Determine the [x, y] coordinate at the center of the cell enclosing the given text.  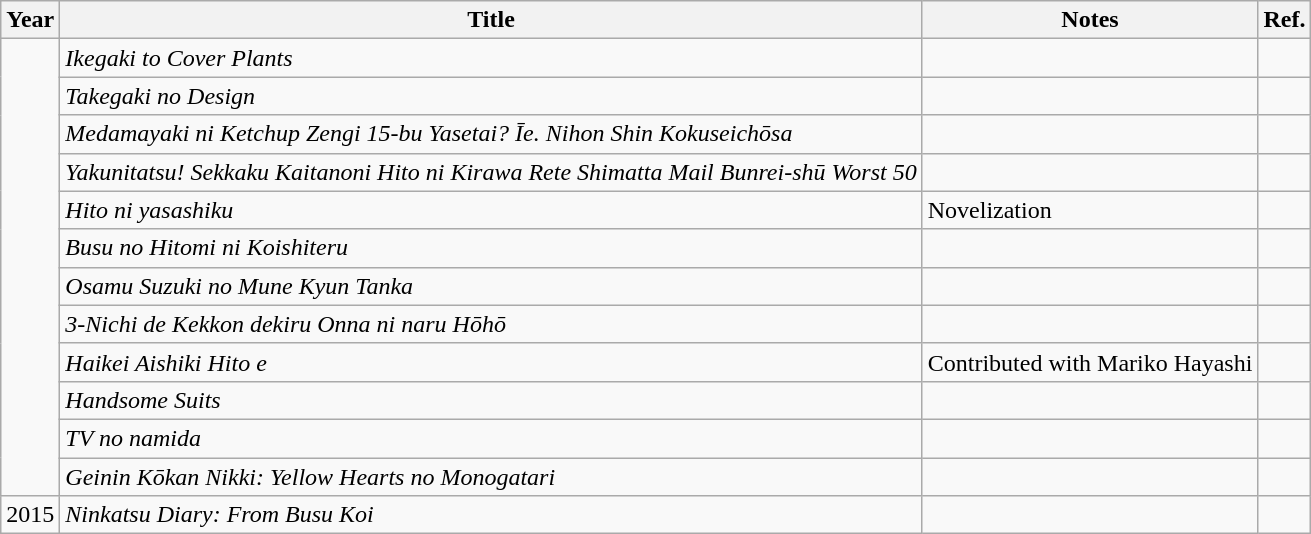
Geinin Kōkan Nikki: Yellow Hearts no Monogatari [491, 477]
Year [30, 20]
Haikei Aishiki Hito e [491, 362]
Hito ni yasashiku [491, 210]
Medamayaki ni Ketchup Zengi 15-bu Yasetai? Īe. Nihon Shin Kokuseichōsa [491, 134]
Notes [1090, 20]
3-Nichi de Kekkon dekiru Onna ni naru Hōhō [491, 324]
Contributed with Mariko Hayashi [1090, 362]
Yakunitatsu! Sekkaku Kaitanoni Hito ni Kirawa Rete Shimatta Mail Bunrei-shū Worst 50 [491, 172]
TV no namida [491, 438]
Ninkatsu Diary: From Busu Koi [491, 515]
Busu no Hitomi ni Koishiteru [491, 248]
Osamu Suzuki no Mune Kyun Tanka [491, 286]
Title [491, 20]
Takegaki no Design [491, 96]
Ikegaki to Cover Plants [491, 58]
Ref. [1284, 20]
Handsome Suits [491, 400]
Novelization [1090, 210]
2015 [30, 515]
